Provide the (x, y) coordinate of the cell's center where the given text is located.  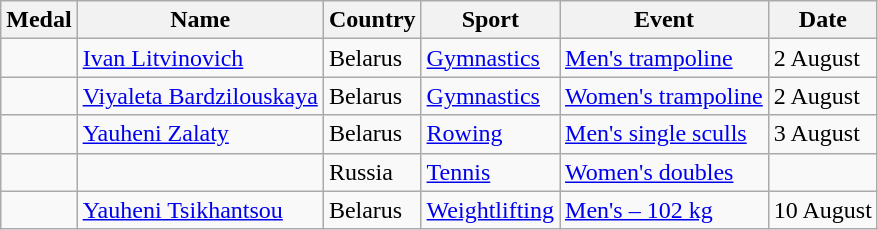
Women's trampoline (664, 96)
Men's single sculls (664, 134)
Russia (372, 172)
Viyaleta Bardzilouskaya (200, 96)
Tennis (490, 172)
Men's – 102 kg (664, 210)
Event (664, 20)
Yauheni Zalaty (200, 134)
Medal (39, 20)
Country (372, 20)
Rowing (490, 134)
10 August (822, 210)
Women's doubles (664, 172)
Sport (490, 20)
Weightlifting (490, 210)
Date (822, 20)
3 August (822, 134)
Men's trampoline (664, 58)
Ivan Litvinovich (200, 58)
Name (200, 20)
Yauheni Tsikhantsou (200, 210)
